Locate the cell with the specified text and output its (x, y) center coordinate. 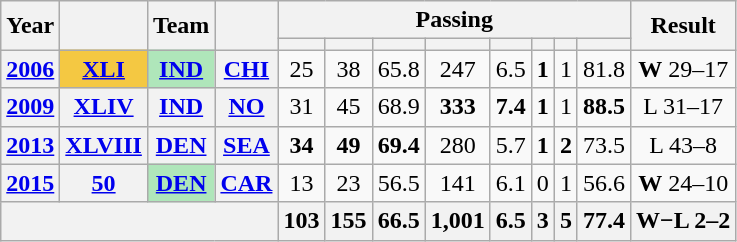
2009 (30, 107)
5.7 (510, 145)
Result (682, 26)
56.5 (398, 183)
CHI (246, 69)
65.8 (398, 69)
7.4 (510, 107)
CAR (246, 183)
Year (30, 26)
141 (458, 183)
31 (302, 107)
23 (348, 183)
68.9 (398, 107)
45 (348, 107)
XLVIII (104, 145)
Passing (454, 20)
69.4 (398, 145)
6.1 (510, 183)
W−L 2–2 (682, 221)
W 24–10 (682, 183)
W 29–17 (682, 69)
L 43–8 (682, 145)
2006 (30, 69)
103 (302, 221)
XLI (104, 69)
73.5 (604, 145)
13 (302, 183)
49 (348, 145)
88.5 (604, 107)
38 (348, 69)
247 (458, 69)
Team (181, 26)
XLIV (104, 107)
34 (302, 145)
3 (542, 221)
1,001 (458, 221)
56.6 (604, 183)
NO (246, 107)
2013 (30, 145)
81.8 (604, 69)
77.4 (604, 221)
SEA (246, 145)
2015 (30, 183)
333 (458, 107)
66.5 (398, 221)
0 (542, 183)
5 (566, 221)
50 (104, 183)
155 (348, 221)
25 (302, 69)
L 31–17 (682, 107)
2 (566, 145)
280 (458, 145)
